Return the (X, Y) coordinate for the center point of the cell that contains the specified text.  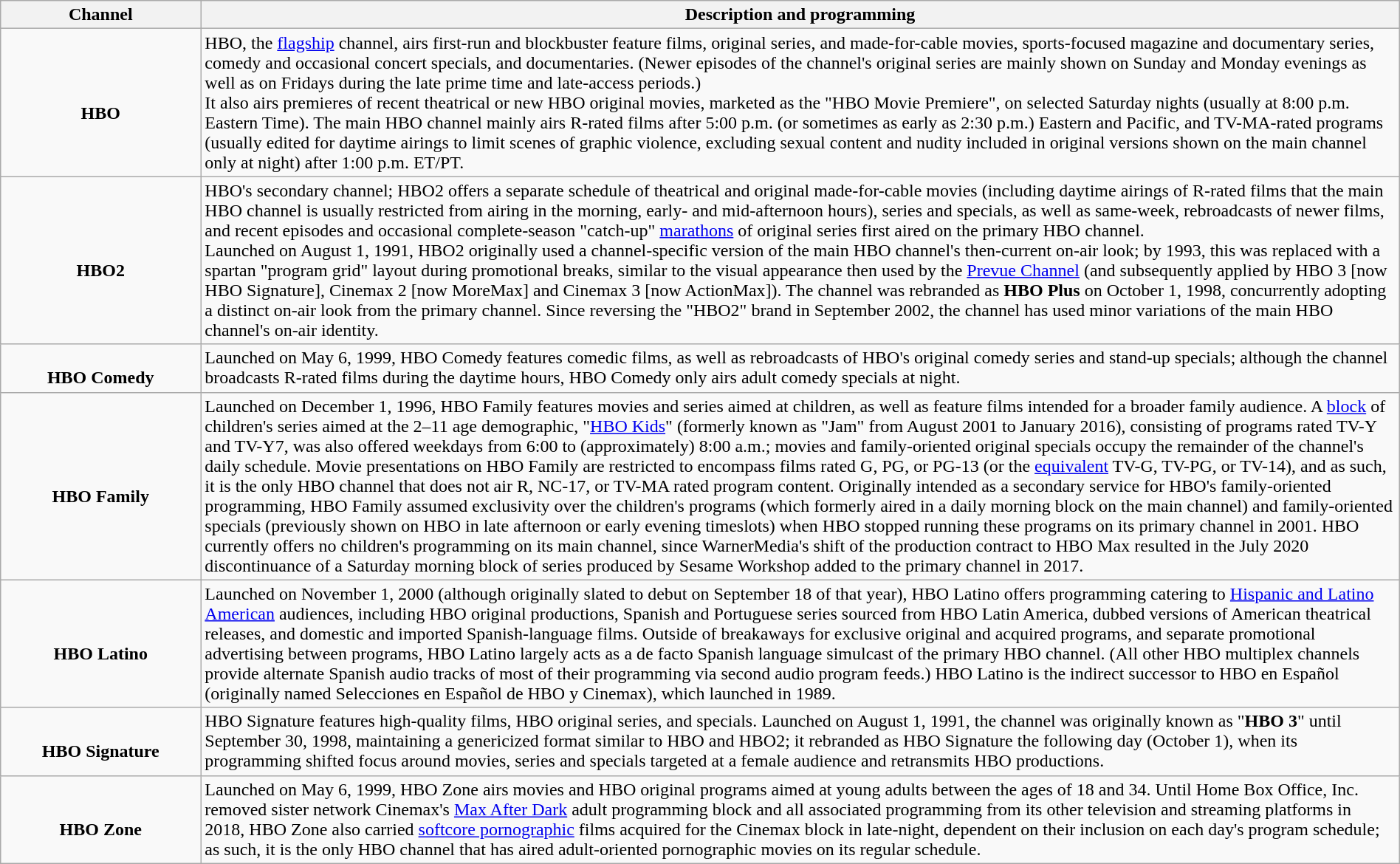
HBO (100, 103)
Channel (100, 15)
HBO Signature (100, 741)
HBO Zone (100, 820)
HBO Comedy (100, 368)
HBO2 (100, 260)
HBO Latino (100, 644)
Description and programming (800, 15)
HBO Family (100, 486)
